Capture the cell that displays the provided text and extract its [X, Y] central coordinate. 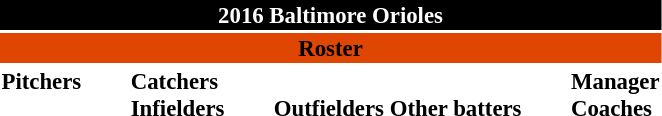
Roster [330, 48]
2016 Baltimore Orioles [330, 15]
